Scan for the cell matching the given text and deliver its (X, Y) coordinate at center. 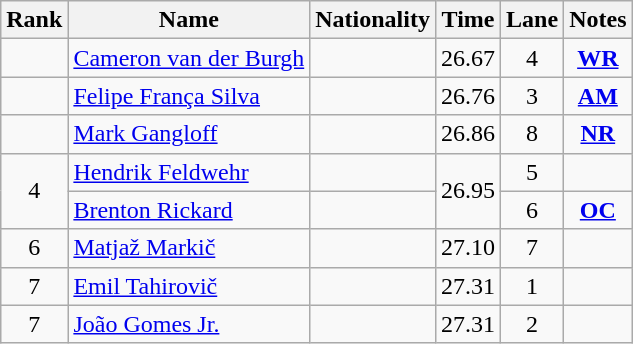
Lane (532, 20)
WR (598, 58)
26.86 (468, 134)
OC (598, 210)
5 (532, 172)
João Gomes Jr. (189, 324)
2 (532, 324)
AM (598, 96)
Felipe França Silva (189, 96)
Notes (598, 20)
Cameron van der Burgh (189, 58)
8 (532, 134)
1 (532, 286)
26.76 (468, 96)
Nationality (373, 20)
26.67 (468, 58)
27.10 (468, 248)
Mark Gangloff (189, 134)
Brenton Rickard (189, 210)
Time (468, 20)
NR (598, 134)
Emil Tahirovič (189, 286)
Rank (34, 20)
Matjaž Markič (189, 248)
3 (532, 96)
Name (189, 20)
Hendrik Feldwehr (189, 172)
26.95 (468, 191)
